Locate the cell with the specified text and output its [X, Y] center coordinate. 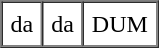
DUM [120, 24]
